Provide the (x, y) coordinate of the cell's center where the given text is located.  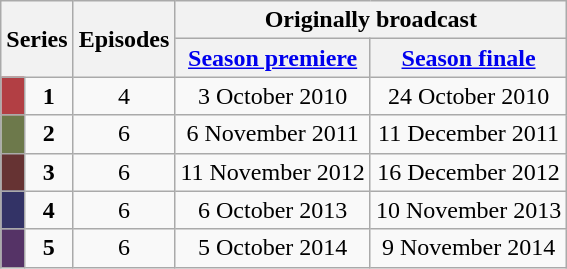
16 December 2012 (468, 172)
5 (48, 248)
5 October 2014 (272, 248)
11 December 2011 (468, 134)
11 November 2012 (272, 172)
10 November 2013 (468, 210)
24 October 2010 (468, 96)
Originally broadcast (371, 20)
Episodes (124, 39)
2 (48, 134)
Season finale (468, 58)
3 October 2010 (272, 96)
Series (37, 39)
3 (48, 172)
Season premiere (272, 58)
1 (48, 96)
6 November 2011 (272, 134)
9 November 2014 (468, 248)
6 October 2013 (272, 210)
